Pinpoint the cell where the given text exists, returning its [x, y] midpoint coordinate. 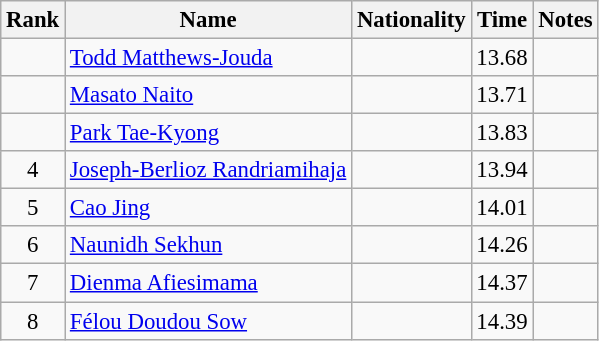
Joseph-Berlioz Randriamihaja [208, 170]
Notes [566, 20]
14.01 [502, 208]
5 [33, 208]
14.39 [502, 321]
13.71 [502, 95]
13.68 [502, 58]
Park Tae-Kyong [208, 133]
Time [502, 20]
4 [33, 170]
Rank [33, 20]
Nationality [412, 20]
7 [33, 283]
Cao Jing [208, 208]
Masato Naito [208, 95]
6 [33, 245]
Félou Doudou Sow [208, 321]
Name [208, 20]
8 [33, 321]
Todd Matthews-Jouda [208, 58]
14.26 [502, 245]
Dienma Afiesimama [208, 283]
13.94 [502, 170]
14.37 [502, 283]
Naunidh Sekhun [208, 245]
13.83 [502, 133]
